Extract the [X, Y] coordinate from the center of the cell holding the provided text.  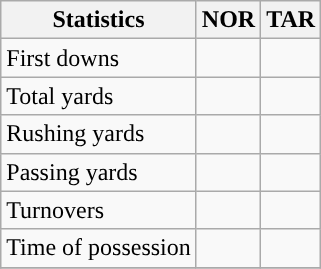
Passing yards [99, 172]
Rushing yards [99, 134]
Turnovers [99, 210]
Time of possession [99, 248]
Statistics [99, 20]
First downs [99, 58]
NOR [228, 20]
TAR [291, 20]
Total yards [99, 96]
